Provide the (X, Y) coordinate of the cell's center where the given text is located.  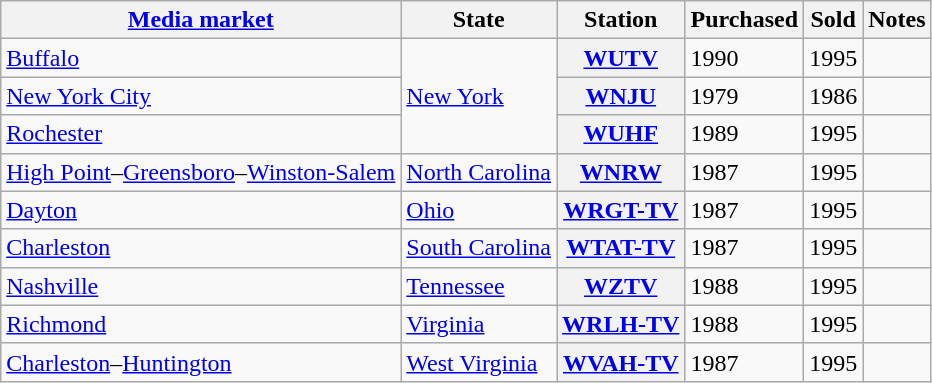
1986 (834, 96)
Buffalo (201, 58)
Charleston–Huntington (201, 362)
Sold (834, 20)
New York City (201, 96)
1979 (744, 96)
Richmond (201, 324)
Station (621, 20)
Dayton (201, 210)
WTAT-TV (621, 248)
High Point–Greensboro–Winston-Salem (201, 172)
Ohio (479, 210)
1989 (744, 134)
Notes (897, 20)
WZTV (621, 286)
WUHF (621, 134)
WVAH-TV (621, 362)
Media market (201, 20)
State (479, 20)
Purchased (744, 20)
WNRW (621, 172)
WNJU (621, 96)
1990 (744, 58)
WRGT-TV (621, 210)
WUTV (621, 58)
Nashville (201, 286)
West Virginia (479, 362)
WRLH-TV (621, 324)
Tennessee (479, 286)
Charleston (201, 248)
South Carolina (479, 248)
North Carolina (479, 172)
Rochester (201, 134)
New York (479, 96)
Virginia (479, 324)
